Scan for the cell matching the given text and deliver its (X, Y) coordinate at center. 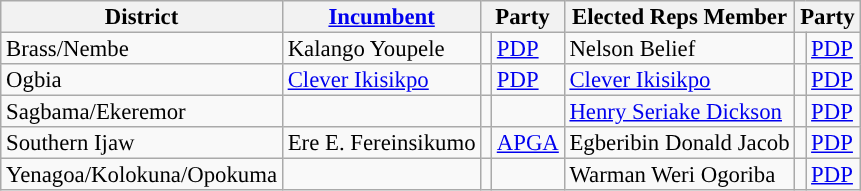
Ere E. Fereinsikumo (382, 143)
Nelson Belief (680, 49)
Sagbama/Ekeremor (142, 112)
Brass/Nembe (142, 49)
Incumbent (382, 17)
Southern Ijaw (142, 143)
Yenagoa/Kolokuna/Opokuma (142, 175)
Elected Reps Member (680, 17)
Warman Weri Ogoriba (680, 175)
Ogbia (142, 80)
Egberibin Donald Jacob (680, 143)
Henry Seriake Dickson (680, 112)
District (142, 17)
APGA (528, 143)
Kalango Youpele (382, 49)
